Locate the cell with the specified text and output its (X, Y) center coordinate. 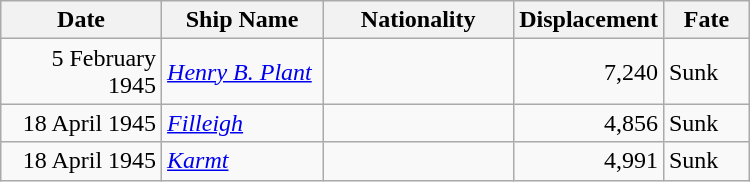
7,240 (589, 72)
5 February 1945 (82, 72)
4,856 (589, 123)
Displacement (589, 20)
4,991 (589, 161)
Nationality (418, 20)
Karmt (242, 161)
Date (82, 20)
Henry B. Plant (242, 72)
Fate (706, 20)
Ship Name (242, 20)
Filleigh (242, 123)
